Extract the (X, Y) coordinate from the center of the cell holding the provided text.  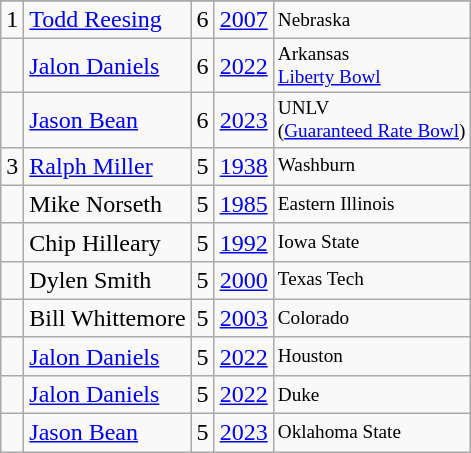
ArkansasLiberty Bowl (372, 66)
Chip Hilleary (108, 242)
Iowa State (372, 242)
Duke (372, 394)
1 (12, 20)
1985 (244, 204)
Dylen Smith (108, 280)
2003 (244, 318)
1938 (244, 166)
Oklahoma State (372, 433)
Nebraska (372, 20)
Todd Reesing (108, 20)
Texas Tech (372, 280)
3 (12, 166)
UNLV(Guaranteed Rate Bowl) (372, 120)
Houston (372, 356)
Ralph Miller (108, 166)
Mike Norseth (108, 204)
Washburn (372, 166)
Eastern Illinois (372, 204)
1992 (244, 242)
2000 (244, 280)
Bill Whittemore (108, 318)
2007 (244, 20)
Colorado (372, 318)
